Return (x, y) of the center of cell containing provided text 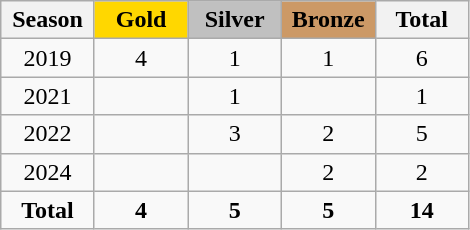
2024 (48, 172)
3 (235, 134)
Silver (235, 20)
6 (422, 58)
Gold (141, 20)
2021 (48, 96)
2022 (48, 134)
Bronze (328, 20)
Season (48, 20)
14 (422, 210)
2019 (48, 58)
